Return [x, y] of the center of cell containing provided text 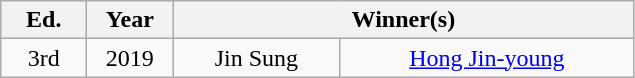
Jin Sung [256, 58]
Hong Jin-young [487, 58]
Ed. [44, 20]
3rd [44, 58]
Year [130, 20]
2019 [130, 58]
Winner(s) [404, 20]
